Pinpoint the cell where the given text exists, returning its [X, Y] midpoint coordinate. 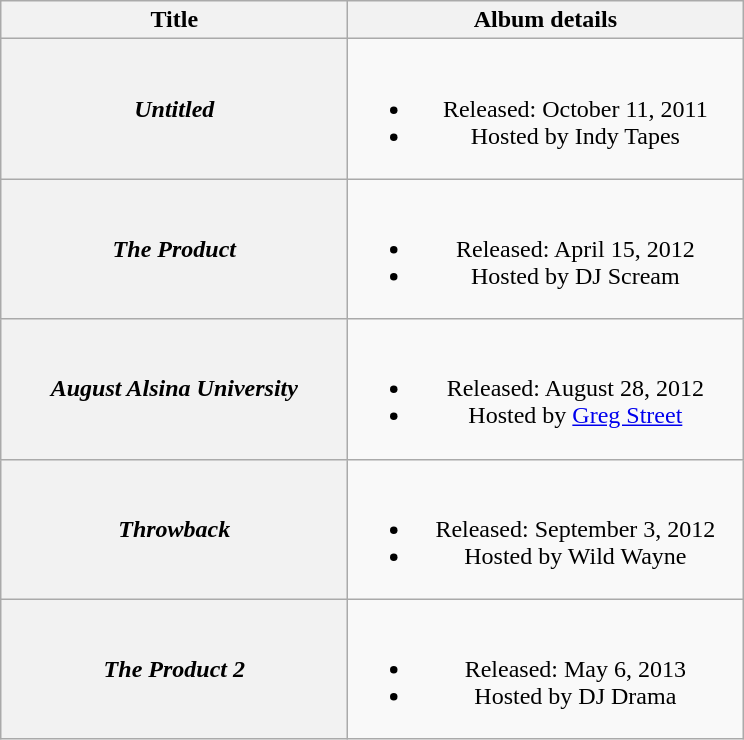
Title [174, 20]
Released: October 11, 2011Hosted by Indy Tapes [546, 109]
Released: May 6, 2013Hosted by DJ Drama [546, 669]
August Alsina University [174, 389]
The Product 2 [174, 669]
The Product [174, 249]
Released: April 15, 2012Hosted by DJ Scream [546, 249]
Untitled [174, 109]
Released: August 28, 2012Hosted by Greg Street [546, 389]
Released: September 3, 2012Hosted by Wild Wayne [546, 529]
Throwback [174, 529]
Album details [546, 20]
